Determine the (X, Y) coordinate at the center of the cell enclosing the given text.  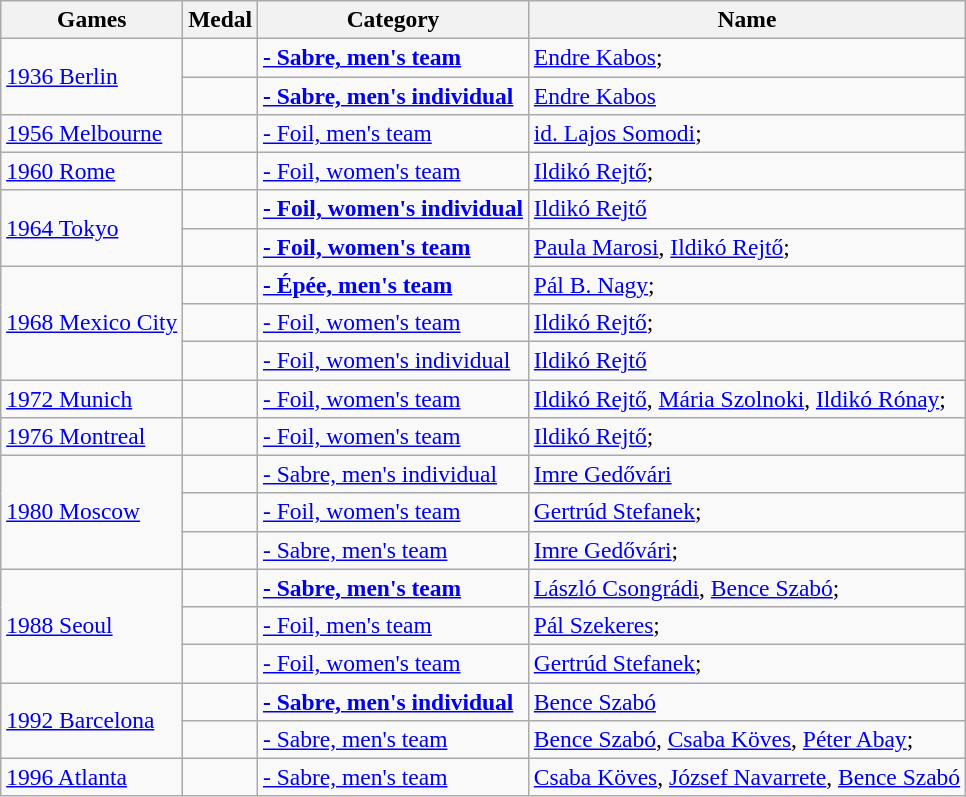
1960 Rome (92, 171)
1976 Montreal (92, 436)
Endre Kabos (746, 95)
Ildikó Rejtő, Mária Szolnoki, Ildikó Rónay; (746, 398)
1980 Moscow (92, 512)
1968 Mexico City (92, 323)
Name (746, 19)
Category (394, 19)
1956 Melbourne (92, 133)
1996 Atlanta (92, 777)
Imre Gedővári (746, 474)
1988 Seoul (92, 626)
Games (92, 19)
László Csongrádi, Bence Szabó; (746, 588)
1936 Berlin (92, 76)
id. Lajos Somodi; (746, 133)
Pál B. Nagy; (746, 285)
- Épée, men's team (394, 285)
Bence Szabó, Csaba Köves, Péter Abay; (746, 739)
Medal (220, 19)
1972 Munich (92, 398)
Bence Szabó (746, 701)
Csaba Köves, József Navarrete, Bence Szabó (746, 777)
Endre Kabos; (746, 57)
1964 Tokyo (92, 228)
1992 Barcelona (92, 720)
Imre Gedővári; (746, 550)
Pál Szekeres; (746, 625)
Paula Marosi, Ildikó Rejtő; (746, 247)
